Find where the given text appears and provide that cell's center as [x, y] coordinate. 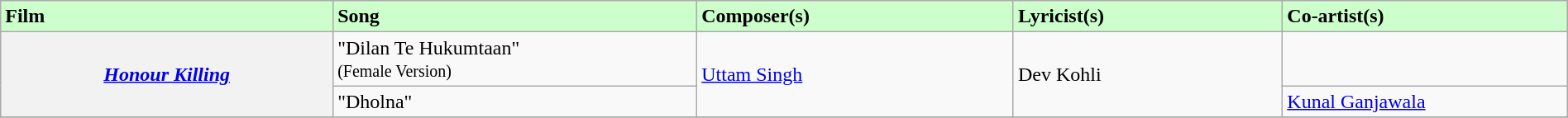
Song [515, 17]
Co-artist(s) [1425, 17]
"Dilan Te Hukumtaan" (Female Version) [515, 59]
Lyricist(s) [1148, 17]
Kunal Ganjawala [1425, 101]
Composer(s) [855, 17]
Honour Killing [167, 74]
"Dholna" [515, 101]
Uttam Singh [855, 74]
Film [167, 17]
Dev Kohli [1148, 74]
